Return the [x, y] coordinate for the center point of the cell that contains the specified text.  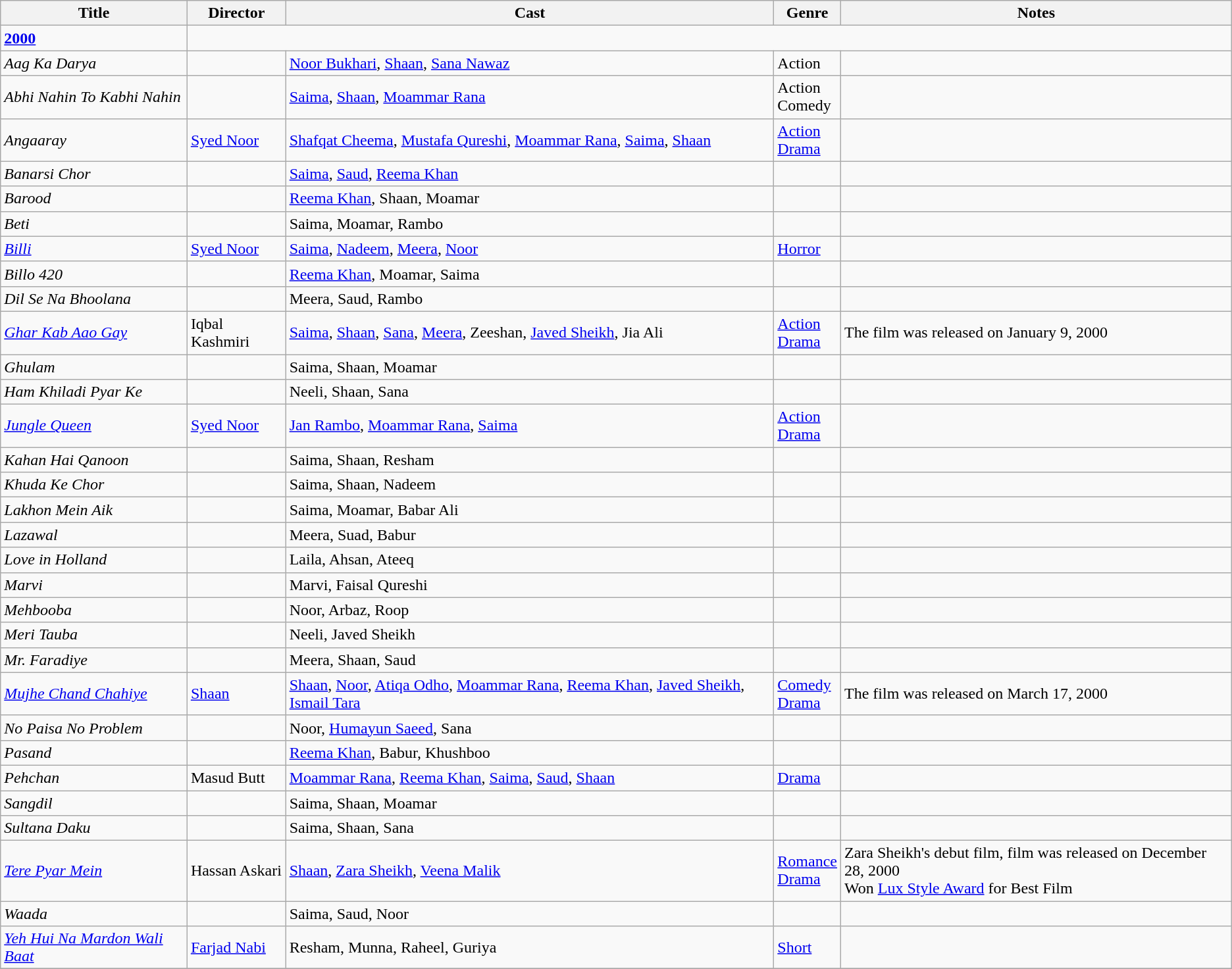
Masud Butt [236, 778]
Marvi, Faisal Qureshi [530, 585]
Director [236, 13]
Reema Khan, Shaan, Moamar [530, 199]
Noor, Humayun Saeed, Sana [530, 728]
Drama [808, 778]
Kahan Hai Qanoon [94, 460]
Genre [808, 13]
Angaaray [94, 139]
Jungle Queen [94, 426]
Zara Sheikh's debut film, film was released on December 28, 2000 Won Lux Style Award for Best Film [1036, 871]
ComedyDrama [808, 693]
Ham Khiladi Pyar Ke [94, 392]
Saima, Shaan, Sana [530, 828]
Neeli, Shaan, Sana [530, 392]
ActionComedy [808, 97]
Meera, Saud, Rambo [530, 299]
Iqbal Kashmiri [236, 333]
Jan Rambo, Moammar Rana, Saima [530, 426]
Laila, Ahsan, Ateeq [530, 560]
Aag Ka Darya [94, 63]
Barood [94, 199]
Saima, Nadeem, Meera, Noor [530, 249]
Lazawal [94, 535]
Action Drama [808, 426]
Ghar Kab Aao Gay [94, 333]
Shaan, Zara Sheikh, Veena Malik [530, 871]
Mehbooba [94, 610]
Title [94, 13]
Sangdil [94, 803]
Billo 420 [94, 274]
Pehchan [94, 778]
Pasand [94, 753]
Shaan, Noor, Atiqa Odho, Moammar Rana, Reema Khan, Javed Sheikh, Ismail Tara [530, 693]
No Paisa No Problem [94, 728]
Farjad Nabi [236, 947]
Meera, Suad, Babur [530, 535]
Moammar Rana, Reema Khan, Saima, Saud, Shaan [530, 778]
Reema Khan, Babur, Khushboo [530, 753]
Saima, Saud, Noor [530, 914]
Ghulam [94, 366]
Meri Tauba [94, 635]
Saima, Moamar, Babar Ali [530, 510]
Tere Pyar Mein [94, 871]
Saima, Moamar, Rambo [530, 224]
Shafqat Cheema, Mustafa Qureshi, Moammar Rana, Saima, Shaan [530, 139]
Billi [94, 249]
Waada [94, 914]
Banarsi Chor [94, 174]
Sultana Daku [94, 828]
Noor, Arbaz, Roop [530, 610]
Beti [94, 224]
RomanceDrama [808, 871]
Saima, Shaan, Moammar Rana [530, 97]
Mr. Faradiye [94, 660]
Saima, Shaan, Nadeem [530, 485]
Cast [530, 13]
Short [808, 947]
Action [808, 63]
2000 [94, 38]
Marvi [94, 585]
Noor Bukhari, Shaan, Sana Nawaz [530, 63]
Saima, Saud, Reema Khan [530, 174]
Reema Khan, Moamar, Saima [530, 274]
Neeli, Javed Sheikh [530, 635]
Love in Holland [94, 560]
Saima, Shaan, Resham [530, 460]
Mujhe Chand Chahiye [94, 693]
The film was released on January 9, 2000 [1036, 333]
Saima, Shaan, Sana, Meera, Zeeshan, Javed Sheikh, Jia Ali [530, 333]
Yeh Hui Na Mardon Wali Baat [94, 947]
Resham, Munna, Raheel, Guriya [530, 947]
Abhi Nahin To Kabhi Nahin [94, 97]
The film was released on March 17, 2000 [1036, 693]
Lakhon Mein Aik [94, 510]
Khuda Ke Chor [94, 485]
Hassan Askari [236, 871]
Horror [808, 249]
Notes [1036, 13]
Dil Se Na Bhoolana [94, 299]
Shaan [236, 693]
Meera, Shaan, Saud [530, 660]
